Return the [X, Y] coordinate for the center point of the cell that contains the specified text.  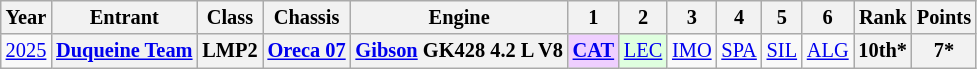
ALG [828, 51]
Engine [460, 17]
1 [594, 17]
6 [828, 17]
Duqueine Team [124, 51]
SIL [782, 51]
Rank [883, 17]
Class [230, 17]
Year [26, 17]
CAT [594, 51]
Points [944, 17]
Gibson GK428 4.2 L V8 [460, 51]
3 [692, 17]
LMP2 [230, 51]
2 [643, 17]
SPA [738, 51]
7* [944, 51]
Oreca 07 [307, 51]
4 [738, 17]
2025 [26, 51]
Chassis [307, 17]
5 [782, 17]
IMO [692, 51]
10th* [883, 51]
Entrant [124, 17]
LEC [643, 51]
